Identify which cell holds the provided text, then report its (x, y) central coordinate. 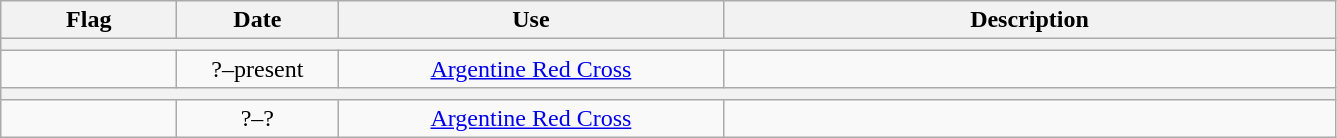
Use (531, 20)
Flag (89, 20)
?–? (258, 118)
Date (258, 20)
?–present (258, 69)
Description (1030, 20)
